Find where the given text appears and provide that cell's center as (X, Y) coordinate. 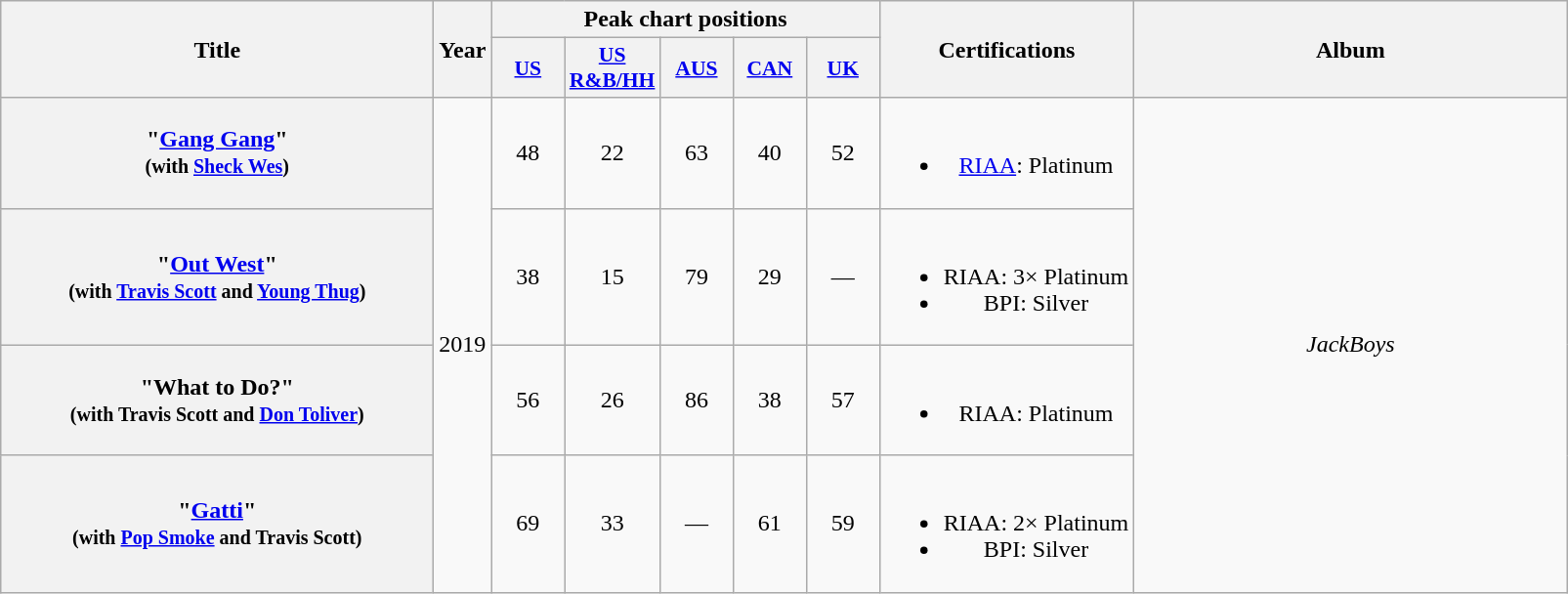
"Gatti"(with Pop Smoke and Travis Scott) (217, 524)
26 (613, 401)
Certifications (1006, 49)
RIAA: 3× PlatinumBPI: Silver (1006, 276)
59 (842, 524)
52 (842, 152)
US (528, 68)
AUS (696, 68)
63 (696, 152)
57 (842, 401)
56 (528, 401)
22 (613, 152)
"Out West"(with Travis Scott and Young Thug) (217, 276)
2019 (463, 345)
48 (528, 152)
61 (770, 524)
69 (528, 524)
CAN (770, 68)
Year (463, 49)
Title (217, 49)
29 (770, 276)
RIAA: 2× PlatinumBPI: Silver (1006, 524)
40 (770, 152)
86 (696, 401)
Album (1350, 49)
15 (613, 276)
"Gang Gang"(with Sheck Wes) (217, 152)
79 (696, 276)
JackBoys (1350, 345)
Peak chart positions (686, 20)
UK (842, 68)
33 (613, 524)
"What to Do?"(with Travis Scott and Don Toliver) (217, 401)
USR&B/HH (613, 68)
